Extract the (X, Y) coordinate from the center of the cell holding the provided text.  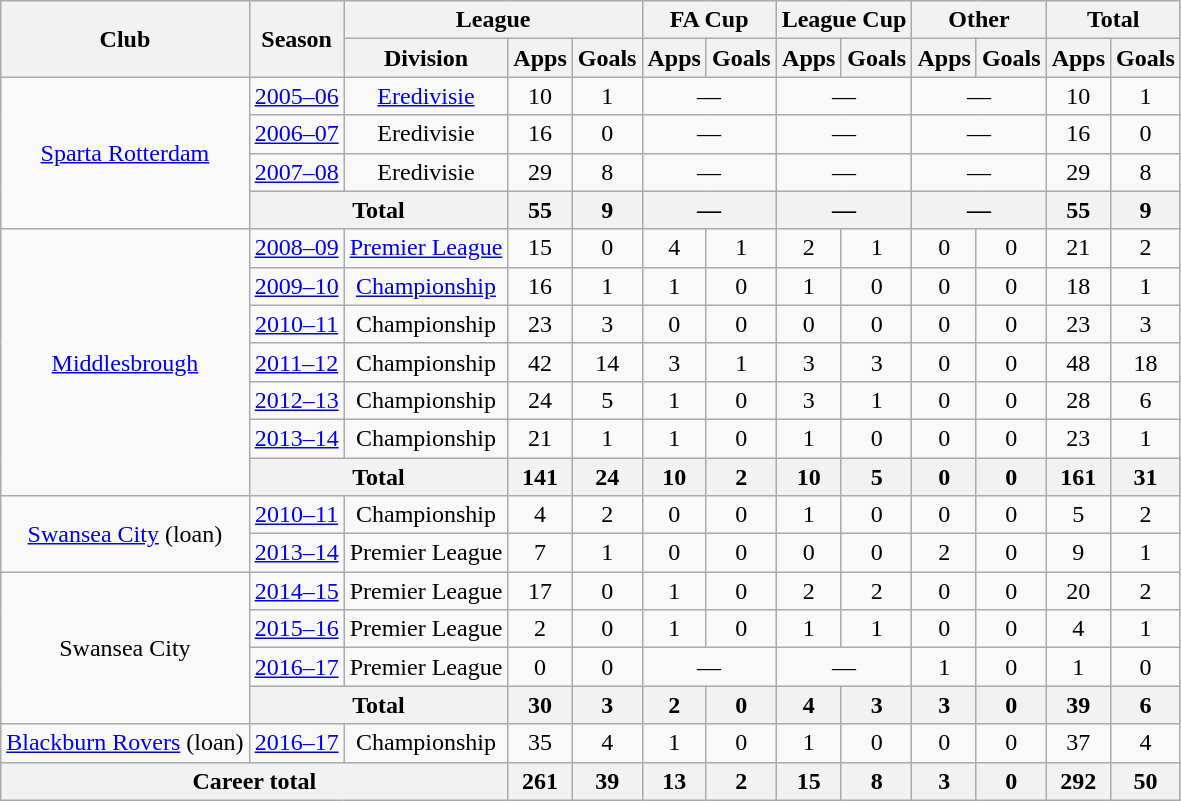
2008–09 (296, 248)
Career total (254, 781)
FA Cup (709, 20)
Season (296, 39)
50 (1146, 781)
261 (540, 781)
Club (125, 39)
20 (1078, 591)
Other (979, 20)
Division (426, 58)
League Cup (844, 20)
13 (674, 781)
14 (607, 362)
2011–12 (296, 362)
Sparta Rotterdam (125, 153)
48 (1078, 362)
37 (1078, 743)
42 (540, 362)
7 (540, 553)
2009–10 (296, 286)
31 (1146, 477)
2005–06 (296, 96)
Middlesbrough (125, 362)
Swansea City (loan) (125, 534)
292 (1078, 781)
17 (540, 591)
2012–13 (296, 400)
28 (1078, 400)
2006–07 (296, 134)
Blackburn Rovers (loan) (125, 743)
30 (540, 705)
League (493, 20)
141 (540, 477)
161 (1078, 477)
Swansea City (125, 648)
2014–15 (296, 591)
35 (540, 743)
2007–08 (296, 172)
2015–16 (296, 629)
